Provide the (x, y) coordinate of the cell's center where the given text is located.  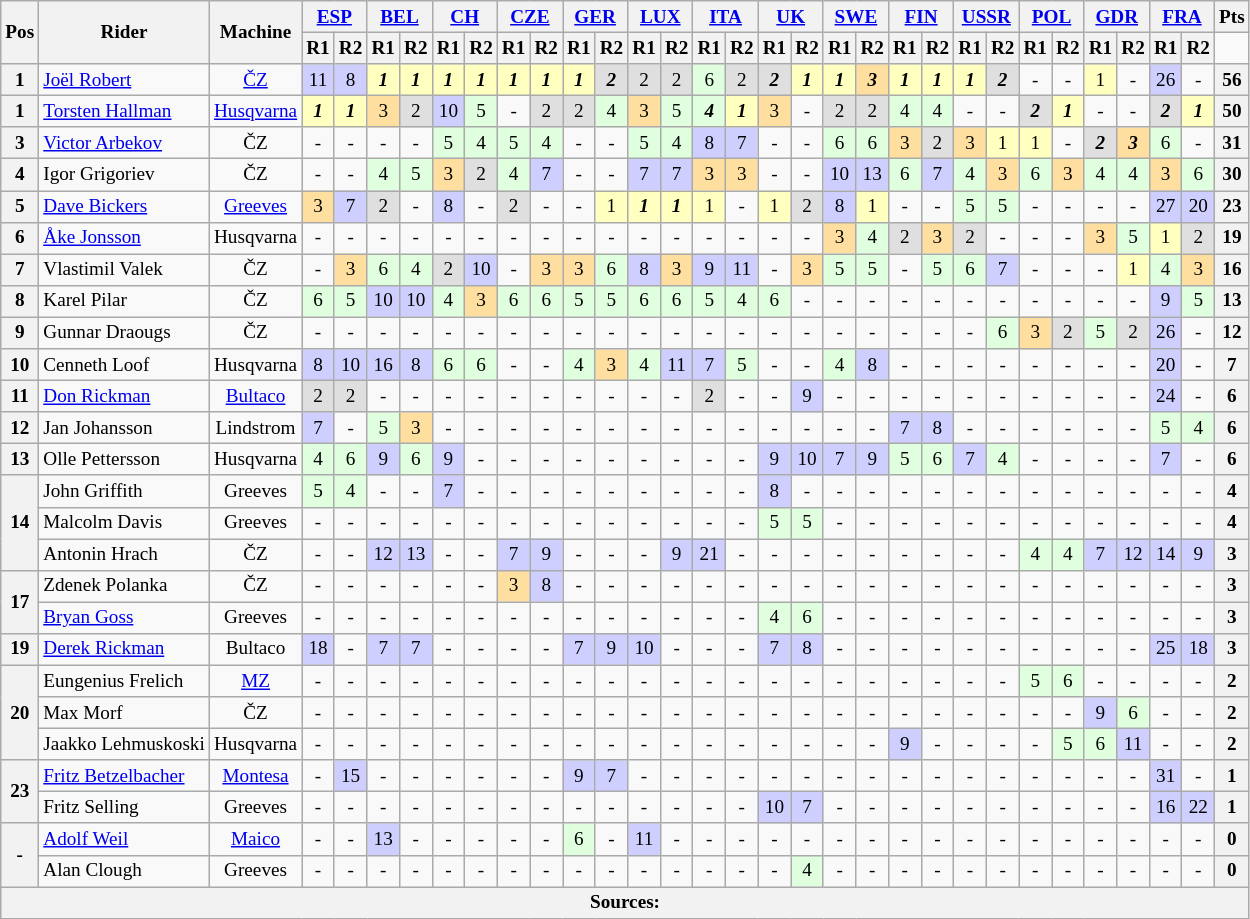
Montesa (255, 776)
Torsten Hallman (124, 111)
GER (594, 17)
Olle Pettersson (124, 460)
Karel Pilar (124, 301)
POL (1052, 17)
ITA (726, 17)
50 (1232, 111)
UK (790, 17)
ESP (334, 17)
CH (464, 17)
Derek Rickman (124, 649)
Machine (255, 32)
22 (1198, 808)
27 (1166, 206)
Victor Arbekov (124, 143)
GDR (1116, 17)
Fritz Betzelbacher (124, 776)
CZE (530, 17)
Rider (124, 32)
Jaakko Lehmuskoski (124, 744)
Fritz Selling (124, 808)
LUX (660, 17)
Jan Johansson (124, 428)
Sources: (626, 902)
FRA (1182, 17)
Max Morf (124, 713)
MZ (255, 681)
Åke Jonsson (124, 238)
Pos (20, 32)
30 (1232, 175)
Vlastimil Valek (124, 270)
Bryan Goss (124, 618)
Cenneth Loof (124, 365)
Don Rickman (124, 396)
17 (20, 602)
Zdenek Polanka (124, 586)
25 (1166, 649)
SWE (856, 17)
Gunnar Draougs (124, 333)
15 (350, 776)
Pts (1232, 17)
21 (710, 554)
24 (1166, 396)
Adolf Weil (124, 839)
Alan Clough (124, 871)
Lindstrom (255, 428)
John Griffith (124, 491)
Igor Grigoriev (124, 175)
Maico (255, 839)
56 (1232, 80)
Dave Bickers (124, 206)
BEL (400, 17)
USSR (986, 17)
Eungenius Frelich (124, 681)
Malcolm Davis (124, 523)
FIN (922, 17)
Antonin Hrach (124, 554)
Joël Robert (124, 80)
